For the text-containing cell, return its midpoint in [X, Y] coordinate format. 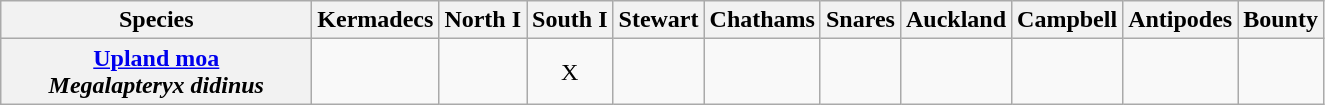
Antipodes [1180, 20]
Kermadecs [376, 20]
Species [156, 20]
Snares [860, 20]
South I [570, 20]
Bounty [1281, 20]
Stewart [658, 20]
X [570, 72]
Campbell [1068, 20]
Upland moaMegalapteryx didinus [156, 72]
North I [483, 20]
Auckland [956, 20]
Chathams [762, 20]
